For the text-containing cell, return its midpoint in [X, Y] coordinate format. 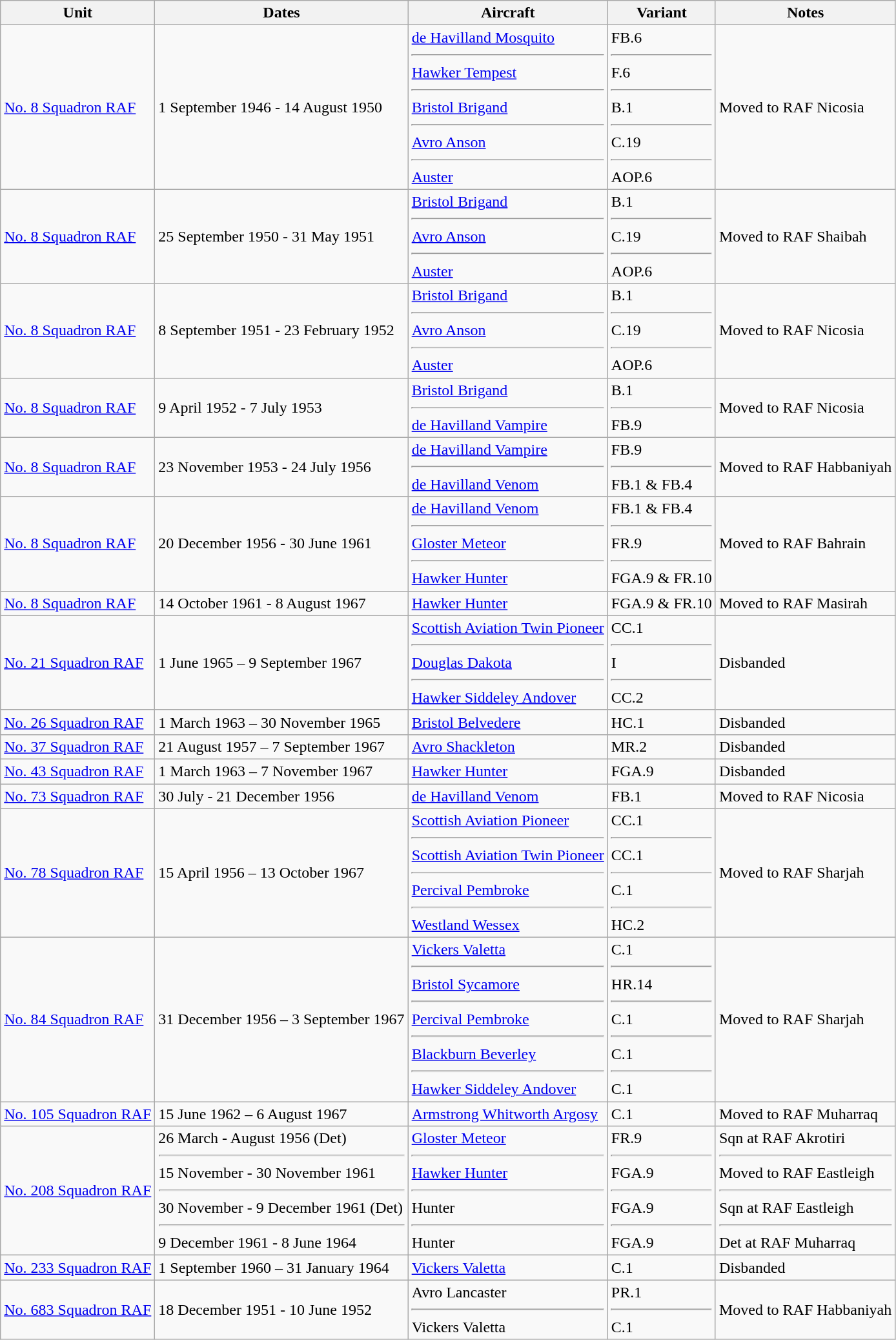
15 April 1956 – 13 October 1967 [281, 873]
de Havilland VenomGloster MeteorHawker Hunter [507, 544]
Moved to RAF Muharraq [805, 1114]
26 March - August 1956 (Det)15 November - 30 November 196130 November - 9 December 1961 (Det)9 December 1961 - 8 June 1964 [281, 1191]
1 March 1963 – 7 November 1967 [281, 771]
Moved to RAF Masirah [805, 603]
Dates [281, 13]
1 September 1946 - 14 August 1950 [281, 107]
de Havilland Vampirede Havilland Venom [507, 467]
Gloster MeteorHawker HunterHunterHunter [507, 1191]
No. 84 Squadron RAF [77, 1020]
Bristol Belvedere [507, 722]
8 September 1951 - 23 February 1952 [281, 331]
de Havilland Venom [507, 796]
No. 43 Squadron RAF [77, 771]
CC.1CC.1C.1HC.2 [661, 873]
HC.1 [661, 722]
Aircraft [507, 13]
18 December 1951 - 10 June 1952 [281, 1310]
Armstrong Whitworth Argosy [507, 1114]
Moved to RAF Bahrain [805, 544]
No. 233 Squadron RAF [77, 1268]
FB.1 [661, 796]
PR.1C.1 [661, 1310]
FGA.9 & FR.10 [661, 603]
25 September 1950 - 31 May 1951 [281, 236]
9 April 1952 - 7 July 1953 [281, 407]
Notes [805, 13]
FB.9FB.1 & FB.4 [661, 467]
No. 21 Squadron RAF [77, 663]
FR.9FGA.9FGA.9FGA.9 [661, 1191]
15 June 1962 – 6 August 1967 [281, 1114]
CC.1ICC.2 [661, 663]
23 November 1953 - 24 July 1956 [281, 467]
1 September 1960 – 31 January 1964 [281, 1268]
No. 683 Squadron RAF [77, 1310]
30 July - 21 December 1956 [281, 796]
Scottish Aviation PioneerScottish Aviation Twin PioneerPercival PembrokeWestland Wessex [507, 873]
Variant [661, 13]
1 March 1963 – 30 November 1965 [281, 722]
Vickers Valetta [507, 1268]
de Havilland MosquitoHawker TempestBristol BrigandAvro AnsonAuster [507, 107]
B.1FB.9 [661, 407]
Unit [77, 13]
No. 105 Squadron RAF [77, 1114]
FB.6F.6B.1C.19AOP.6 [661, 107]
20 December 1956 - 30 June 1961 [281, 544]
FB.1 & FB.4FR.9FGA.9 & FR.10 [661, 544]
Vickers ValettaBristol SycamorePercival PembrokeBlackburn BeverleyHawker Siddeley Andover [507, 1020]
31 December 1956 – 3 September 1967 [281, 1020]
No. 208 Squadron RAF [77, 1191]
14 October 1961 - 8 August 1967 [281, 603]
C.1HR.14C.1C.1C.1 [661, 1020]
No. 78 Squadron RAF [77, 873]
FGA.9 [661, 771]
21 August 1957 – 7 September 1967 [281, 747]
Sqn at RAF AkrotiriMoved to RAF EastleighSqn at RAF EastleighDet at RAF Muharraq [805, 1191]
Scottish Aviation Twin PioneerDouglas DakotaHawker Siddeley Andover [507, 663]
1 June 1965 – 9 September 1967 [281, 663]
Bristol Brigandde Havilland Vampire [507, 407]
Avro Shackleton [507, 747]
No. 37 Squadron RAF [77, 747]
Moved to RAF Shaibah [805, 236]
No. 26 Squadron RAF [77, 722]
Avro LancasterVickers Valetta [507, 1310]
MR.2 [661, 747]
No. 73 Squadron RAF [77, 796]
